Return the [X, Y] coordinate for the center point of the cell that contains the specified text.  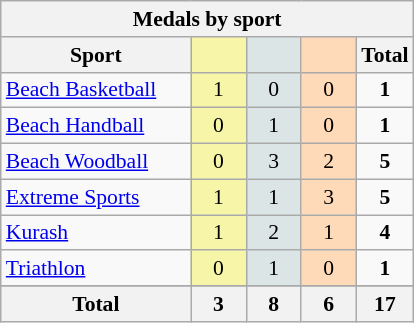
Beach Handball [96, 126]
Kurash [96, 233]
Beach Woodball [96, 162]
4 [384, 233]
6 [328, 304]
Triathlon [96, 269]
Beach Basketball [96, 90]
Extreme Sports [96, 197]
17 [384, 304]
8 [274, 304]
Sport [96, 55]
Medals by sport [208, 19]
